Pinpoint the cell where the given text exists, returning its [X, Y] midpoint coordinate. 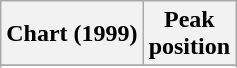
Peak position [189, 34]
Chart (1999) [72, 34]
